Output the [X, Y] coordinate of the center of the cell containing the given text.  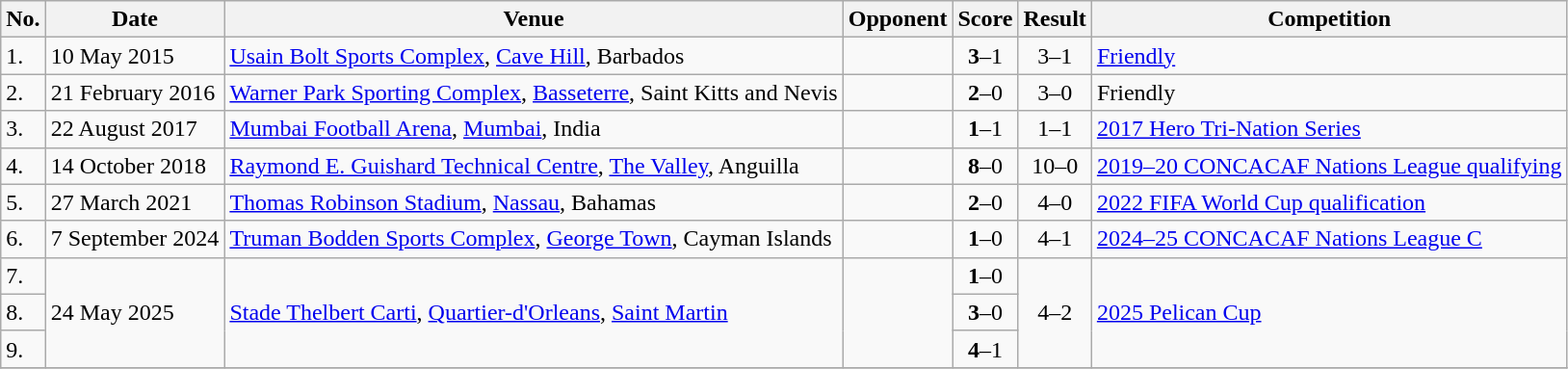
3. [23, 129]
Date [135, 19]
10 May 2015 [135, 56]
4–0 [1055, 202]
2017 Hero Tri-Nation Series [1329, 129]
14 October 2018 [135, 166]
Opponent [898, 19]
Competition [1329, 19]
1. [23, 56]
27 March 2021 [135, 202]
9. [23, 349]
No. [23, 19]
6. [23, 239]
Warner Park Sporting Complex, Basseterre, Saint Kitts and Nevis [534, 92]
2. [23, 92]
21 February 2016 [135, 92]
Venue [534, 19]
10–0 [1055, 166]
Result [1055, 19]
2022 FIFA World Cup qualification [1329, 202]
5. [23, 202]
Raymond E. Guishard Technical Centre, The Valley, Anguilla [534, 166]
8. [23, 312]
2024–25 CONCACAF Nations League C [1329, 239]
8–0 [985, 166]
Truman Bodden Sports Complex, George Town, Cayman Islands [534, 239]
Score [985, 19]
7. [23, 276]
Stade Thelbert Carti, Quartier-d'Orleans, Saint Martin [534, 312]
24 May 2025 [135, 312]
4–2 [1055, 312]
Thomas Robinson Stadium, Nassau, Bahamas [534, 202]
2019–20 CONCACAF Nations League qualifying [1329, 166]
Usain Bolt Sports Complex, Cave Hill, Barbados [534, 56]
22 August 2017 [135, 129]
Mumbai Football Arena, Mumbai, India [534, 129]
4. [23, 166]
7 September 2024 [135, 239]
2025 Pelican Cup [1329, 312]
